Search for the cell housing the specified text and yield its [X, Y] center coordinate. 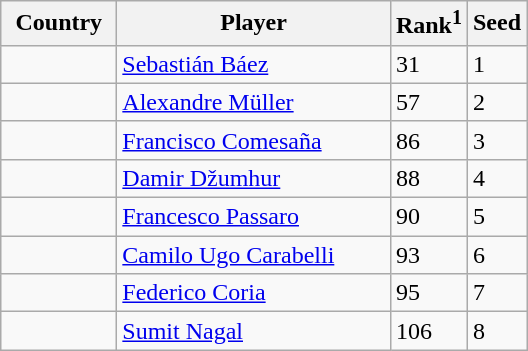
3 [496, 140]
Sumit Nagal [254, 331]
2 [496, 102]
Sebastián Báez [254, 64]
90 [428, 217]
Rank1 [428, 24]
5 [496, 217]
95 [428, 293]
57 [428, 102]
Player [254, 24]
7 [496, 293]
4 [496, 178]
86 [428, 140]
93 [428, 255]
8 [496, 331]
Francisco Comesaña [254, 140]
1 [496, 64]
6 [496, 255]
Francesco Passaro [254, 217]
Seed [496, 24]
Federico Coria [254, 293]
Country [59, 24]
Damir Džumhur [254, 178]
88 [428, 178]
Camilo Ugo Carabelli [254, 255]
31 [428, 64]
Alexandre Müller [254, 102]
106 [428, 331]
